Return [X, Y] of the center of cell containing provided text 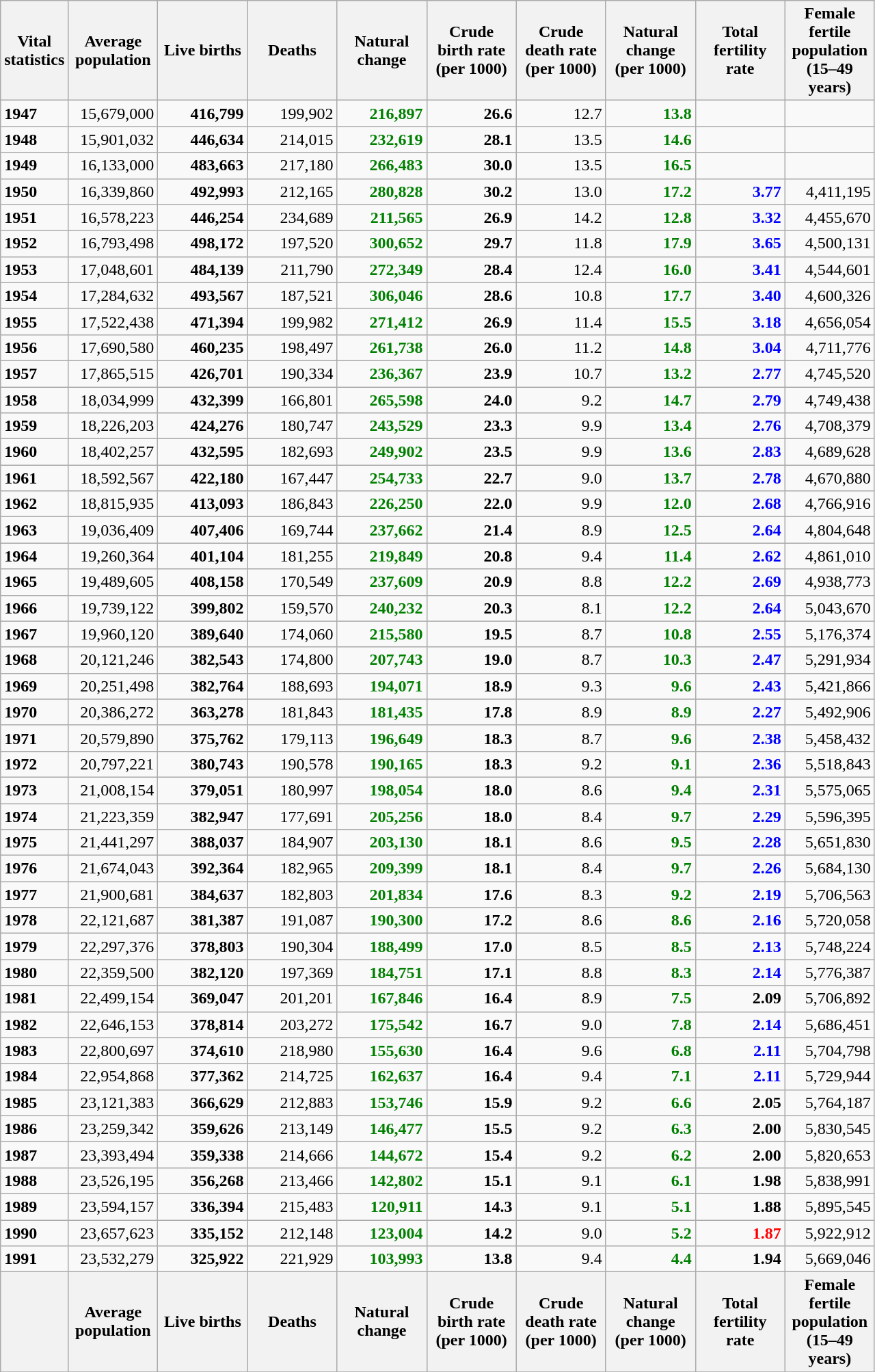
460,235 [202, 347]
5,043,670 [830, 608]
2.28 [740, 843]
22,499,154 [113, 999]
215,580 [381, 634]
1966 [34, 608]
8.1 [561, 608]
1985 [34, 1103]
3.18 [740, 321]
266,483 [381, 166]
3.04 [740, 347]
493,567 [202, 295]
1956 [34, 347]
1.88 [740, 1206]
5,729,944 [830, 1077]
20.8 [472, 556]
20.3 [472, 608]
214,725 [293, 1077]
22,954,868 [113, 1077]
19,739,122 [113, 608]
23.9 [472, 373]
5,458,432 [830, 738]
174,800 [293, 660]
5,684,130 [830, 869]
214,666 [293, 1155]
483,663 [202, 166]
20,121,246 [113, 660]
381,387 [202, 921]
4,670,880 [830, 478]
446,634 [202, 140]
1982 [34, 1025]
16.7 [472, 1025]
424,276 [202, 426]
379,051 [202, 790]
2.09 [740, 999]
15,679,000 [113, 114]
22,297,376 [113, 947]
5.2 [651, 1233]
103,993 [381, 1259]
1974 [34, 816]
7.1 [651, 1077]
5,686,451 [830, 1025]
21,008,154 [113, 790]
13.0 [561, 192]
155,630 [381, 1051]
382,947 [202, 816]
5,748,224 [830, 947]
280,828 [381, 192]
213,466 [293, 1180]
1970 [34, 712]
4,938,773 [830, 582]
13.4 [651, 426]
12.8 [651, 217]
6.8 [651, 1051]
188,499 [381, 947]
389,640 [202, 634]
359,338 [202, 1155]
378,814 [202, 1025]
369,047 [202, 999]
23,393,494 [113, 1155]
181,255 [293, 556]
432,595 [202, 452]
265,598 [381, 400]
5,706,563 [830, 895]
401,104 [202, 556]
498,172 [202, 243]
2.05 [740, 1103]
23.3 [472, 426]
22,646,153 [113, 1025]
187,521 [293, 295]
1959 [34, 426]
203,272 [293, 1025]
21,674,043 [113, 869]
2.36 [740, 764]
169,744 [293, 530]
5,176,374 [830, 634]
182,693 [293, 452]
181,435 [381, 712]
2.47 [740, 660]
1979 [34, 947]
205,256 [381, 816]
336,394 [202, 1206]
190,578 [293, 764]
16,793,498 [113, 243]
17,865,515 [113, 373]
1962 [34, 504]
201,201 [293, 999]
5,421,866 [830, 686]
237,609 [381, 582]
146,477 [381, 1129]
15,901,032 [113, 140]
356,268 [202, 1180]
2.16 [740, 921]
199,982 [293, 321]
3.65 [740, 243]
306,046 [381, 295]
19,489,605 [113, 582]
17,522,438 [113, 321]
374,610 [202, 1051]
1961 [34, 478]
1987 [34, 1155]
11.8 [561, 243]
13.2 [651, 373]
3.40 [740, 295]
17.7 [651, 295]
212,165 [293, 192]
1.94 [740, 1259]
2.79 [740, 400]
484,139 [202, 269]
1.87 [740, 1233]
22,121,687 [113, 921]
1990 [34, 1233]
1954 [34, 295]
215,483 [293, 1206]
249,902 [381, 452]
407,406 [202, 530]
219,849 [381, 556]
226,250 [381, 504]
5,669,046 [830, 1259]
23.5 [472, 452]
4,600,326 [830, 295]
5,830,545 [830, 1129]
212,148 [293, 1233]
15.4 [472, 1155]
359,626 [202, 1129]
416,799 [202, 114]
2.69 [740, 582]
2.55 [740, 634]
123,004 [381, 1233]
1967 [34, 634]
21,900,681 [113, 895]
16.5 [651, 166]
22.7 [472, 478]
9.5 [651, 843]
1981 [34, 999]
167,846 [381, 999]
23,121,383 [113, 1103]
28.4 [472, 269]
432,399 [202, 400]
18,592,567 [113, 478]
17.0 [472, 947]
234,689 [293, 217]
5,764,187 [830, 1103]
167,447 [293, 478]
261,738 [381, 347]
16,578,223 [113, 217]
16,339,860 [113, 192]
144,672 [381, 1155]
272,349 [381, 269]
17,690,580 [113, 347]
4,500,131 [830, 243]
366,629 [202, 1103]
20,251,498 [113, 686]
207,743 [381, 660]
2.31 [740, 790]
1955 [34, 321]
23,532,279 [113, 1259]
9.3 [561, 686]
325,922 [202, 1259]
12.5 [651, 530]
197,369 [293, 973]
2.13 [740, 947]
377,362 [202, 1077]
12.0 [651, 504]
363,278 [202, 712]
10.7 [561, 373]
4.4 [651, 1259]
5,651,830 [830, 843]
24.0 [472, 400]
471,394 [202, 321]
2.27 [740, 712]
5,492,906 [830, 712]
19,036,409 [113, 530]
5,704,798 [830, 1051]
2.19 [740, 895]
1988 [34, 1180]
190,304 [293, 947]
120,911 [381, 1206]
1980 [34, 973]
4,455,670 [830, 217]
1973 [34, 790]
388,037 [202, 843]
2.29 [740, 816]
5,596,395 [830, 816]
182,965 [293, 869]
1948 [34, 140]
166,801 [293, 400]
17,284,632 [113, 295]
180,747 [293, 426]
186,843 [293, 504]
375,762 [202, 738]
1971 [34, 738]
4,745,520 [830, 373]
159,570 [293, 608]
17,048,601 [113, 269]
18,815,935 [113, 504]
4,708,379 [830, 426]
14.8 [651, 347]
1991 [34, 1259]
1977 [34, 895]
23,259,342 [113, 1129]
7.5 [651, 999]
190,165 [381, 764]
21,441,297 [113, 843]
21.4 [472, 530]
16,133,000 [113, 166]
194,071 [381, 686]
5,838,991 [830, 1180]
20.9 [472, 582]
335,152 [202, 1233]
4,656,054 [830, 321]
19.5 [472, 634]
380,743 [202, 764]
6.1 [651, 1180]
211,565 [381, 217]
1958 [34, 400]
1963 [34, 530]
184,751 [381, 973]
16.0 [651, 269]
232,619 [381, 140]
26.0 [472, 347]
1.98 [740, 1180]
408,158 [202, 582]
174,060 [293, 634]
300,652 [381, 243]
196,649 [381, 738]
5,720,058 [830, 921]
1978 [34, 921]
6.6 [651, 1103]
399,802 [202, 608]
Vital statistics [34, 51]
1975 [34, 843]
17.9 [651, 243]
2.83 [740, 452]
422,180 [202, 478]
5,922,912 [830, 1233]
11.2 [561, 347]
2.76 [740, 426]
1949 [34, 166]
22.0 [472, 504]
4,711,776 [830, 347]
378,803 [202, 947]
1965 [34, 582]
271,412 [381, 321]
413,093 [202, 504]
2.38 [740, 738]
211,790 [293, 269]
3.32 [740, 217]
180,997 [293, 790]
22,359,500 [113, 973]
2.77 [740, 373]
179,113 [293, 738]
190,300 [381, 921]
18,402,257 [113, 452]
382,120 [202, 973]
1950 [34, 192]
426,701 [202, 373]
29.7 [472, 243]
198,497 [293, 347]
4,411,195 [830, 192]
30.0 [472, 166]
1960 [34, 452]
182,803 [293, 895]
212,883 [293, 1103]
198,054 [381, 790]
4,544,601 [830, 269]
243,529 [381, 426]
6.3 [651, 1129]
10.3 [651, 660]
1957 [34, 373]
20,579,890 [113, 738]
1972 [34, 764]
221,929 [293, 1259]
4,766,916 [830, 504]
1983 [34, 1051]
214,015 [293, 140]
20,797,221 [113, 764]
240,232 [381, 608]
30.2 [472, 192]
2.62 [740, 556]
7.8 [651, 1025]
26.6 [472, 114]
216,897 [381, 114]
199,902 [293, 114]
3.77 [740, 192]
446,254 [202, 217]
201,834 [381, 895]
181,843 [293, 712]
28.6 [472, 295]
1969 [34, 686]
2.78 [740, 478]
5,706,892 [830, 999]
19,260,364 [113, 556]
15.9 [472, 1103]
5,820,653 [830, 1155]
5,776,387 [830, 973]
18,034,999 [113, 400]
392,364 [202, 869]
236,367 [381, 373]
1984 [34, 1077]
3.41 [740, 269]
5,895,545 [830, 1206]
1947 [34, 114]
5,291,934 [830, 660]
197,520 [293, 243]
5,518,843 [830, 764]
1953 [34, 269]
14.7 [651, 400]
209,399 [381, 869]
1951 [34, 217]
170,549 [293, 582]
1989 [34, 1206]
2.43 [740, 686]
213,149 [293, 1129]
203,130 [381, 843]
4,804,648 [830, 530]
142,802 [381, 1180]
1964 [34, 556]
6.2 [651, 1155]
254,733 [381, 478]
17.6 [472, 895]
12.7 [561, 114]
188,693 [293, 686]
2.26 [740, 869]
492,993 [202, 192]
177,691 [293, 816]
19.0 [472, 660]
18.9 [472, 686]
218,980 [293, 1051]
384,637 [202, 895]
22,800,697 [113, 1051]
4,861,010 [830, 556]
12.4 [561, 269]
5.1 [651, 1206]
1952 [34, 243]
21,223,359 [113, 816]
17.1 [472, 973]
191,087 [293, 921]
28.1 [472, 140]
15.1 [472, 1180]
175,542 [381, 1025]
4,749,438 [830, 400]
1968 [34, 660]
217,180 [293, 166]
14.6 [651, 140]
18,226,203 [113, 426]
153,746 [381, 1103]
23,657,623 [113, 1233]
382,543 [202, 660]
14.3 [472, 1206]
1976 [34, 869]
13.6 [651, 452]
184,907 [293, 843]
13.7 [651, 478]
23,594,157 [113, 1206]
1986 [34, 1129]
20,386,272 [113, 712]
17.8 [472, 712]
382,764 [202, 686]
2.68 [740, 504]
4,689,628 [830, 452]
23,526,195 [113, 1180]
162,637 [381, 1077]
5,575,065 [830, 790]
190,334 [293, 373]
237,662 [381, 530]
19,960,120 [113, 634]
